Search for the cell housing the specified text and yield its (X, Y) center coordinate. 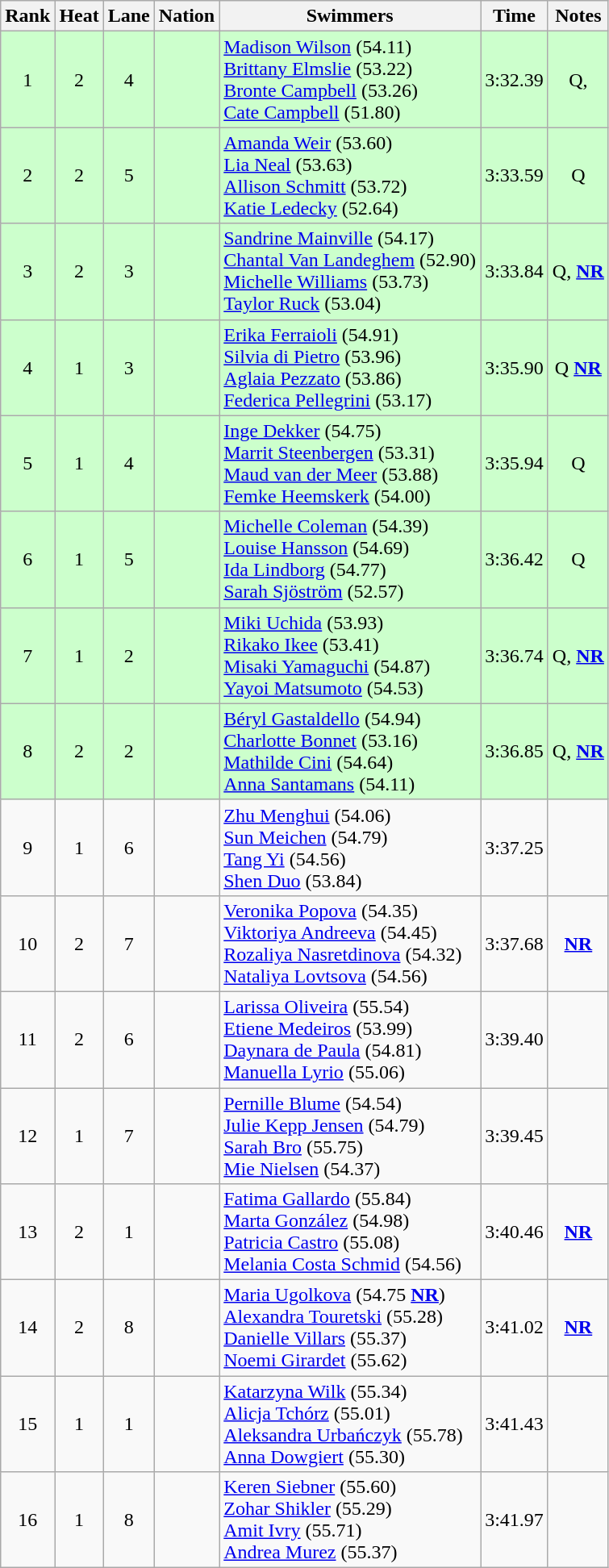
Maria Ugolkova (54.75 NR)Alexandra Touretski (55.28)Danielle Villars (55.37)Noemi Girardet (55.62) (350, 1328)
16 (27, 1520)
Fatima Gallardo (55.84)Marta González (54.98)Patricia Castro (55.08)Melania Costa Schmid (54.56) (350, 1232)
Q NR (578, 368)
3:37.25 (515, 847)
Amanda Weir (53.60)Lia Neal (53.63)Allison Schmitt (53.72)Katie Ledecky (52.64) (350, 176)
Rank (27, 16)
Heat (79, 16)
Veronika Popova (54.35)Viktoriya Andreeva (54.45)Rozaliya Nasretdinova (54.32)Nataliya Lovtsova (54.56) (350, 944)
9 (27, 847)
Q, (578, 79)
10 (27, 944)
14 (27, 1328)
Lane (129, 16)
Keren Siebner (55.60)Zohar Shikler (55.29)Amit Ivry (55.71)Andrea Murez (55.37) (350, 1520)
Béryl Gastaldello (54.94)Charlotte Bonnet (53.16)Mathilde Cini (54.64)Anna Santamans (54.11) (350, 752)
3:41.43 (515, 1424)
3:32.39 (515, 79)
11 (27, 1039)
Swimmers (350, 16)
Katarzyna Wilk (55.34)Alicja Tchórz (55.01)Aleksandra Urbańczyk (55.78)Anna Dowgiert (55.30) (350, 1424)
3:36.42 (515, 560)
3:33.59 (515, 176)
12 (27, 1136)
Michelle Coleman (54.39)Louise Hansson (54.69)Ida Lindborg (54.77)Sarah Sjöström (52.57) (350, 560)
Sandrine Mainville (54.17)Chantal Van Landeghem (52.90)Michelle Williams (53.73)Taylor Ruck (53.04) (350, 271)
3:39.40 (515, 1039)
Pernille Blume (54.54)Julie Kepp Jensen (54.79)Sarah Bro (55.75)Mie Nielsen (54.37) (350, 1136)
Nation (186, 16)
Miki Uchida (53.93)Rikako Ikee (53.41)Misaki Yamaguchi (54.87)Yayoi Matsumoto (54.53) (350, 655)
3:40.46 (515, 1232)
13 (27, 1232)
3:35.90 (515, 368)
3:39.45 (515, 1136)
3:37.68 (515, 944)
3:36.74 (515, 655)
3:41.02 (515, 1328)
Time (515, 16)
Larissa Oliveira (55.54)Etiene Medeiros (53.99)Daynara de Paula (54.81)Manuella Lyrio (55.06) (350, 1039)
Inge Dekker (54.75)Marrit Steenbergen (53.31)Maud van der Meer (53.88)Femke Heemskerk (54.00) (350, 463)
Erika Ferraioli (54.91)Silvia di Pietro (53.96)Aglaia Pezzato (53.86)Federica Pellegrini (53.17) (350, 368)
15 (27, 1424)
3:36.85 (515, 752)
3:33.84 (515, 271)
3:41.97 (515, 1520)
3:35.94 (515, 463)
Madison Wilson (54.11)Brittany Elmslie (53.22)Bronte Campbell (53.26)Cate Campbell (51.80) (350, 79)
Notes (578, 16)
Zhu Menghui (54.06)Sun Meichen (54.79)Tang Yi (54.56)Shen Duo (53.84) (350, 847)
